Locate the cell with the specified text and output its [x, y] center coordinate. 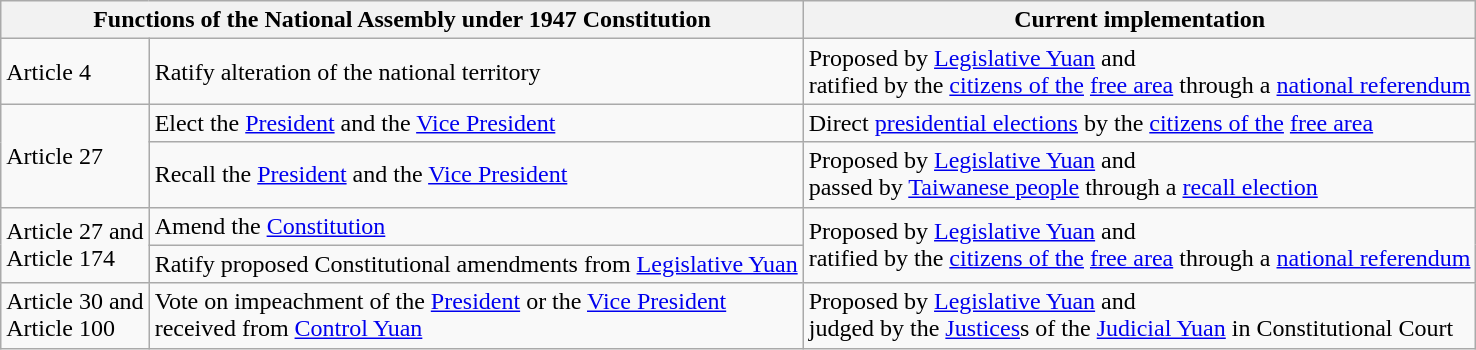
Direct presidential elections by the citizens of the free area [1140, 123]
Functions of the National Assembly under 1947 Constitution [402, 20]
Proposed by Legislative Yuan andpassed by Taiwanese people through a recall election [1140, 174]
Ratify proposed Constitutional amendments from Legislative Yuan [476, 264]
Ratify alteration of the national territory [476, 72]
Amend the Constitution [476, 226]
Recall the President and the Vice President [476, 174]
Elect the President and the Vice President [476, 123]
Current implementation [1140, 20]
Article 4 [75, 72]
Article 27 [75, 156]
Article 30 andArticle 100 [75, 316]
Proposed by Legislative Yuan andjudged by the Justicess of the Judicial Yuan in Constitutional Court [1140, 316]
Vote on impeachment of the President or the Vice Presidentreceived from Control Yuan [476, 316]
Article 27 andArticle 174 [75, 245]
